Capture the cell that displays the provided text and extract its (X, Y) central coordinate. 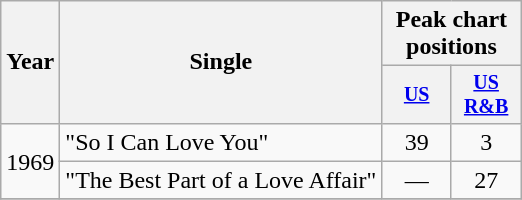
Year (30, 62)
Peak chart positions (452, 34)
Single (221, 62)
27 (486, 180)
"So I Can Love You" (221, 142)
39 (416, 142)
— (416, 180)
1969 (30, 161)
3 (486, 142)
USR&B (486, 94)
"The Best Part of a Love Affair" (221, 180)
US (416, 94)
